Identify which cell holds the provided text, then report its (X, Y) central coordinate. 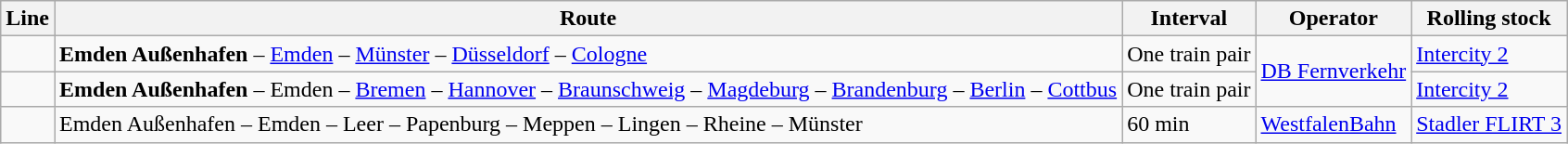
Route (588, 19)
Emden Außenhafen – Emden – Münster – Düsseldorf – Cologne (588, 54)
DB Fernverkehr (1334, 72)
WestfalenBahn (1334, 124)
Interval (1189, 19)
Line (28, 19)
60 min (1189, 124)
Rolling stock (1489, 19)
Emden Außenhafen – Emden – Bremen – Hannover – Braunschweig – Magdeburg – Brandenburg – Berlin – Cottbus (588, 89)
Operator (1334, 19)
Emden Außenhafen – Emden – Leer – Papenburg – Meppen – Lingen – Rheine – Münster (588, 124)
Stadler FLIRT 3 (1489, 124)
